From the cell containing the given text, extract its center point as [X, Y] coordinate. 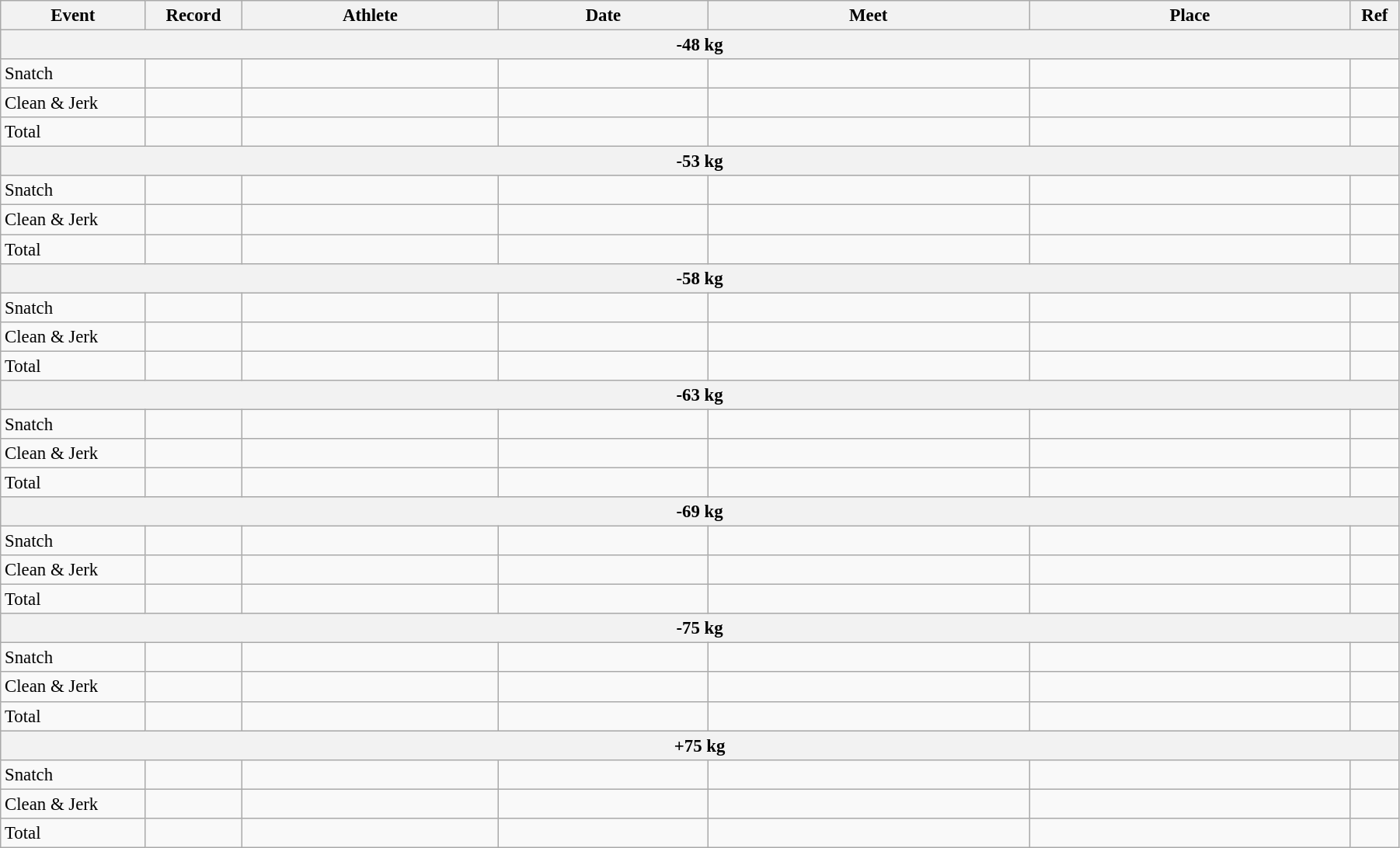
-75 kg [700, 628]
-48 kg [700, 45]
-58 kg [700, 278]
-69 kg [700, 512]
Date [603, 16]
Record [193, 16]
-53 kg [700, 162]
Meet [869, 16]
-63 kg [700, 395]
+75 kg [700, 745]
Event [73, 16]
Ref [1374, 16]
Place [1190, 16]
Athlete [370, 16]
